Find where the given text appears and provide that cell's center as [X, Y] coordinate. 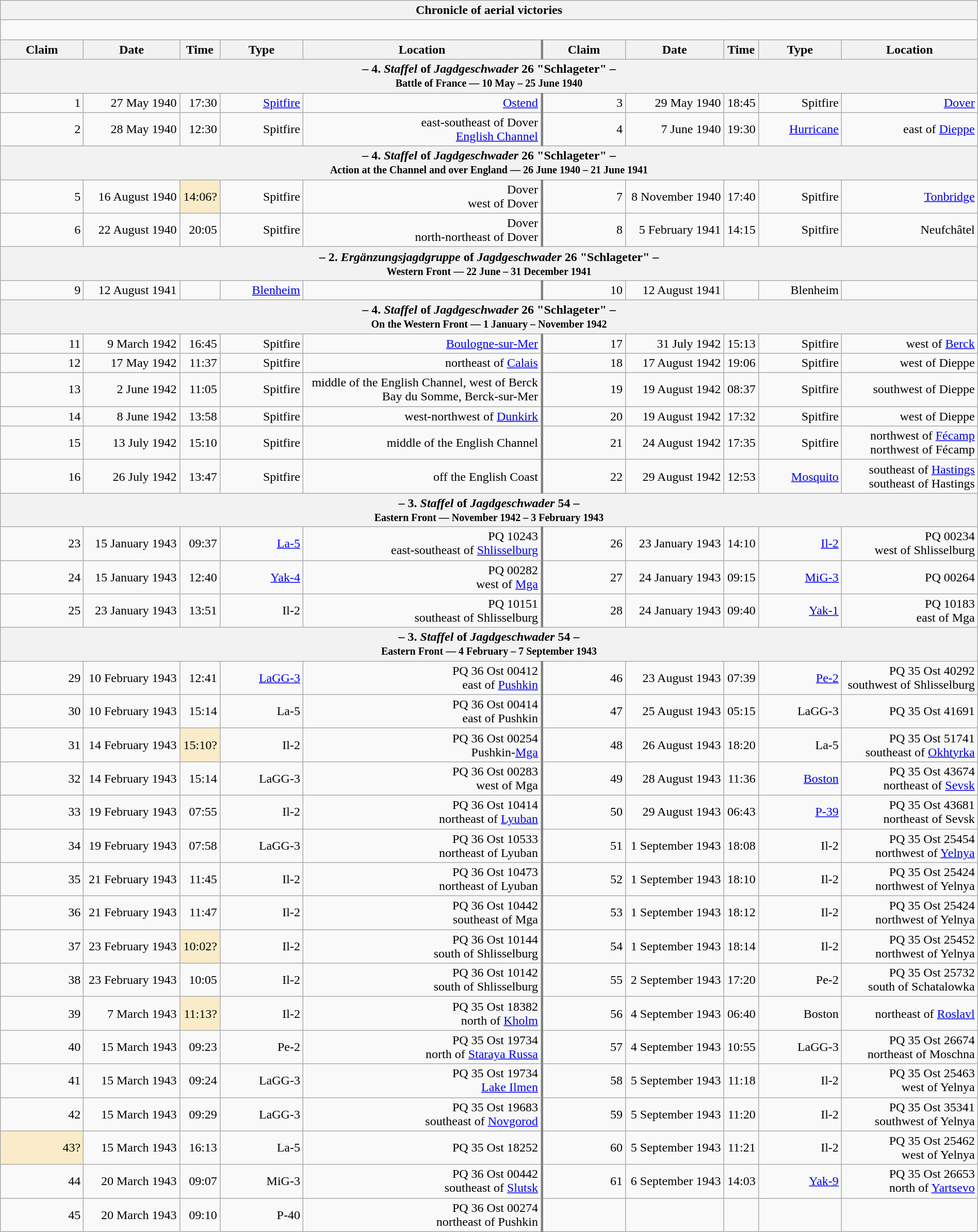
29 May 1940 [675, 103]
PQ 35 Ost 19734 north of Staraya Russa [422, 1047]
15:10? [200, 745]
20 [584, 416]
PQ 00264 [909, 577]
PQ 35 Ost 40292 southwest of Shlisselburg [909, 678]
Doverwest of Dover [422, 196]
11:36 [741, 778]
50 [584, 812]
22 [584, 477]
PQ 35 Ost 43674 northeast of Sevsk [909, 778]
PQ 35 Ost 19683 southeast of Novgorod [422, 1114]
8 June 1942 [132, 416]
PQ 36 Ost 10142south of Shlisselburg [422, 980]
PQ 36 Ost 10442 southeast of Mga [422, 913]
26 July 1942 [132, 477]
51 [584, 845]
2 September 1943 [675, 980]
18:10 [741, 879]
14:15 [741, 230]
45 [42, 1214]
11:37 [200, 363]
middle of the English Channel, west of BerckBay du Somme, Berck-sur-Mer [422, 390]
PQ 36 Ost 00283 west of Mga [422, 778]
09:29 [200, 1114]
2 [42, 129]
11 [42, 343]
21 [584, 443]
11:47 [200, 913]
42 [42, 1114]
east-southeast of DoverEnglish Channel [422, 129]
8 November 1940 [675, 196]
23 August 1943 [675, 678]
38 [42, 980]
Mosquito [800, 477]
PQ 35 Ost 41691 [909, 711]
09:40 [741, 611]
34 [42, 845]
PQ 10151southeast of Shlisselburg [422, 611]
22 August 1940 [132, 230]
44 [42, 1181]
27 May 1940 [132, 103]
west-northwest of Dunkirk [422, 416]
PQ 00234 west of Shlisselburg [909, 544]
east of Dieppe [909, 129]
16:45 [200, 343]
06:40 [741, 1013]
07:58 [200, 845]
PQ 35 Ost 35341 southwest of Yelnya [909, 1114]
11:13? [200, 1013]
Hurricane [800, 129]
7 [584, 196]
31 July 1942 [675, 343]
36 [42, 913]
9 March 1942 [132, 343]
24 [42, 577]
Ostend [422, 103]
PQ 35 Ost 25454 northwest of Yelnya [909, 845]
37 [42, 946]
PQ 36 Ost 10144south of Shlisselburg [422, 946]
7 March 1943 [132, 1013]
43? [42, 1147]
northeast of Calais [422, 363]
26 [584, 544]
30 [42, 711]
29 August 1942 [675, 477]
24 August 1942 [675, 443]
PQ 35 Ost 18252 [422, 1147]
Dover [909, 103]
13 July 1942 [132, 443]
12:53 [741, 477]
07:55 [200, 812]
– 3. Staffel of Jagdgeschwader 54 –Eastern Front — 4 February – 7 September 1943 [489, 644]
17:35 [741, 443]
26 August 1943 [675, 745]
09:07 [200, 1181]
09:10 [200, 1214]
31 [42, 745]
18:45 [741, 103]
PQ 10183east of Mga [909, 611]
southeast of Hastings southeast of Hastings [909, 477]
52 [584, 879]
09:37 [200, 544]
17:40 [741, 196]
08:37 [741, 390]
14:06? [200, 196]
– 3. Staffel of Jagdgeschwader 54 –Eastern Front — November 1942 – 3 February 1943 [489, 510]
8 [584, 230]
west of Berck [909, 343]
48 [584, 745]
05:15 [741, 711]
Tonbridge [909, 196]
– 4. Staffel of Jagdgeschwader 26 "Schlageter" –Action at the Channel and over England — 26 June 1940 – 21 June 1941 [489, 163]
PQ 10243 east-southeast of Shlisselburg [422, 544]
28 [584, 611]
11:20 [741, 1114]
18:08 [741, 845]
PQ 36 Ost 00442 southeast of Slutsk [422, 1181]
Yak-1 [800, 611]
11:21 [741, 1147]
5 [42, 196]
PQ 35 Ost 26674 northeast of Moschna [909, 1047]
15 [42, 443]
Chronicle of aerial victories [489, 10]
Neufchâtel [909, 230]
18:14 [741, 946]
13:58 [200, 416]
10:02? [200, 946]
32 [42, 778]
41 [42, 1080]
12:41 [200, 678]
17:20 [741, 980]
25 [42, 611]
10:05 [200, 980]
PQ 35 Ost 25462 west of Yelnya [909, 1147]
33 [42, 812]
PQ 36 Ost 00412 east of Pushkin [422, 678]
PQ 36 Ost 10414 northeast of Lyuban [422, 812]
09:23 [200, 1047]
1 [42, 103]
47 [584, 711]
18:20 [741, 745]
10:55 [741, 1047]
12 [42, 363]
16 [42, 477]
17 May 1942 [132, 363]
23 [42, 544]
18:12 [741, 913]
PQ 36 Ost 10533 northeast of Lyuban [422, 845]
16 August 1940 [132, 196]
14:03 [741, 1181]
9 [42, 290]
28 August 1943 [675, 778]
PQ 35 Ost 51741 southeast of Okhtyrka [909, 745]
southwest of Dieppe [909, 390]
Dovernorth-northeast of Dover [422, 230]
PQ 35 Ost 18382 north of Kholm [422, 1013]
PQ 36 Ost 10473 northeast of Lyuban [422, 879]
P-40 [261, 1214]
14 [42, 416]
13 [42, 390]
29 [42, 678]
Yak-9 [800, 1181]
27 [584, 577]
northwest of Fécamp northwest of Fécamp [909, 443]
17 [584, 343]
46 [584, 678]
19 [584, 390]
15:10 [200, 443]
10 [584, 290]
PQ 00282 west of Mga [422, 577]
6 September 1943 [675, 1181]
16:13 [200, 1147]
09:15 [741, 577]
07:39 [741, 678]
11:05 [200, 390]
off the English Coast [422, 477]
39 [42, 1013]
3 [584, 103]
18 [584, 363]
– 2. Ergänzungsjagdgruppe of Jagdgeschwader 26 "Schlageter" –Western Front — 22 June – 31 December 1941 [489, 263]
54 [584, 946]
17 August 1942 [675, 363]
11:18 [741, 1080]
06:43 [741, 812]
17:32 [741, 416]
29 August 1943 [675, 812]
middle of the English Channel [422, 443]
53 [584, 913]
4 [584, 129]
PQ 36 Ost 00414 east of Pushkin [422, 711]
P-39 [800, 812]
6 [42, 230]
5 February 1941 [675, 230]
2 June 1942 [132, 390]
40 [42, 1047]
57 [584, 1047]
PQ 35 Ost 25732 south of Schatalowka [909, 980]
11:45 [200, 879]
– 4. Staffel of Jagdgeschwader 26 "Schlageter" –Battle of France — 10 May – 25 June 1940 [489, 76]
northeast of Roslavl [909, 1013]
PQ 35 Ost 26653 north of Yartsevo [909, 1181]
Yak-4 [261, 577]
Boulogne-sur-Mer [422, 343]
PQ 35 Ost 25463 west of Yelnya [909, 1080]
59 [584, 1114]
25 August 1943 [675, 711]
17:30 [200, 103]
13:47 [200, 477]
28 May 1940 [132, 129]
– 4. Staffel of Jagdgeschwader 26 "Schlageter" –On the Western Front — 1 January – November 1942 [489, 317]
PQ 36 Ost 00274 northeast of Pushkin [422, 1214]
61 [584, 1181]
20:05 [200, 230]
56 [584, 1013]
12:30 [200, 129]
7 June 1940 [675, 129]
15:13 [741, 343]
19:30 [741, 129]
PQ 35 Ost 19734Lake Ilmen [422, 1080]
12:40 [200, 577]
PQ 36 Ost 00254Pushkin-Mga [422, 745]
58 [584, 1080]
09:24 [200, 1080]
60 [584, 1147]
PQ 35 Ost 25452 northwest of Yelnya [909, 946]
49 [584, 778]
14:10 [741, 544]
13:51 [200, 611]
PQ 35 Ost 43681 northeast of Sevsk [909, 812]
19:06 [741, 363]
55 [584, 980]
35 [42, 879]
